Pinpoint the cell where the given text exists, returning its [x, y] midpoint coordinate. 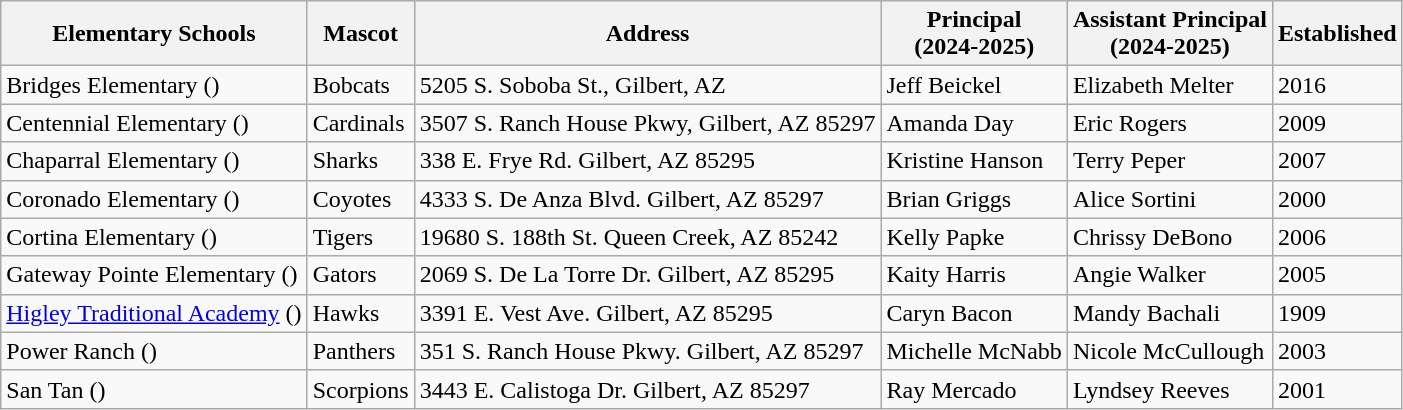
Mascot [360, 34]
Chaparral Elementary () [154, 161]
Sharks [360, 161]
Scorpions [360, 389]
Alice Sortini [1170, 199]
Terry Peper [1170, 161]
Kelly Papke [974, 237]
Nicole McCullough [1170, 351]
Principal (2024-2025) [974, 34]
Michelle McNabb [974, 351]
Assistant Principal (2024-2025) [1170, 34]
Ray Mercado [974, 389]
351 S. Ranch House Pkwy. Gilbert, AZ 85297 [648, 351]
2001 [1337, 389]
Coronado Elementary () [154, 199]
Lyndsey Reeves [1170, 389]
Bobcats [360, 85]
Established [1337, 34]
Panthers [360, 351]
3507 S. Ranch House Pkwy, Gilbert, AZ 85297 [648, 123]
San Tan () [154, 389]
Mandy Bachali [1170, 313]
4333 S. De Anza Blvd. Gilbert, AZ 85297 [648, 199]
2003 [1337, 351]
Elizabeth Melter [1170, 85]
1909 [1337, 313]
Coyotes [360, 199]
Gators [360, 275]
Amanda Day [974, 123]
2005 [1337, 275]
2016 [1337, 85]
19680 S. 188th St. Queen Creek, AZ 85242 [648, 237]
2007 [1337, 161]
3443 E. Calistoga Dr. Gilbert, AZ 85297 [648, 389]
2000 [1337, 199]
Caryn Bacon [974, 313]
Kristine Hanson [974, 161]
Angie Walker [1170, 275]
338 E. Frye Rd. Gilbert, AZ 85295 [648, 161]
Kaity Harris [974, 275]
Centennial Elementary () [154, 123]
2069 S. De La Torre Dr. Gilbert, AZ 85295 [648, 275]
Hawks [360, 313]
Gateway Pointe Elementary () [154, 275]
Cortina Elementary () [154, 237]
Elementary Schools [154, 34]
Jeff Beickel [974, 85]
5205 S. Soboba St., Gilbert, AZ [648, 85]
Power Ranch () [154, 351]
2009 [1337, 123]
Bridges Elementary () [154, 85]
2006 [1337, 237]
Tigers [360, 237]
3391 E. Vest Ave. Gilbert, AZ 85295 [648, 313]
Eric Rogers [1170, 123]
Brian Griggs [974, 199]
Higley Traditional Academy () [154, 313]
Chrissy DeBono [1170, 237]
Cardinals [360, 123]
Address [648, 34]
